Return [x, y] of the center of cell containing provided text 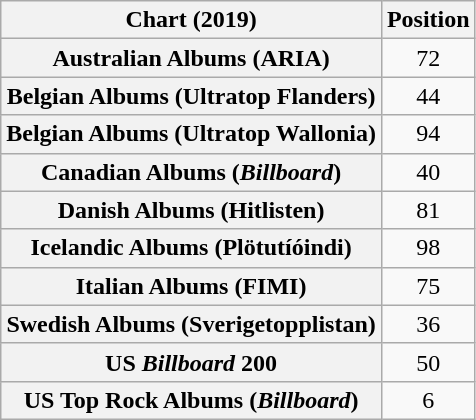
US Billboard 200 [192, 362]
Position [428, 20]
98 [428, 248]
Belgian Albums (Ultratop Flanders) [192, 96]
94 [428, 134]
81 [428, 210]
36 [428, 324]
Chart (2019) [192, 20]
Canadian Albums (Billboard) [192, 172]
Belgian Albums (Ultratop Wallonia) [192, 134]
72 [428, 58]
Danish Albums (Hitlisten) [192, 210]
40 [428, 172]
Italian Albums (FIMI) [192, 286]
Swedish Albums (Sverigetopplistan) [192, 324]
44 [428, 96]
US Top Rock Albums (Billboard) [192, 400]
Icelandic Albums (Plötutíóindi) [192, 248]
75 [428, 286]
50 [428, 362]
6 [428, 400]
Australian Albums (ARIA) [192, 58]
